Pinpoint the cell where the given text exists, returning its (X, Y) midpoint coordinate. 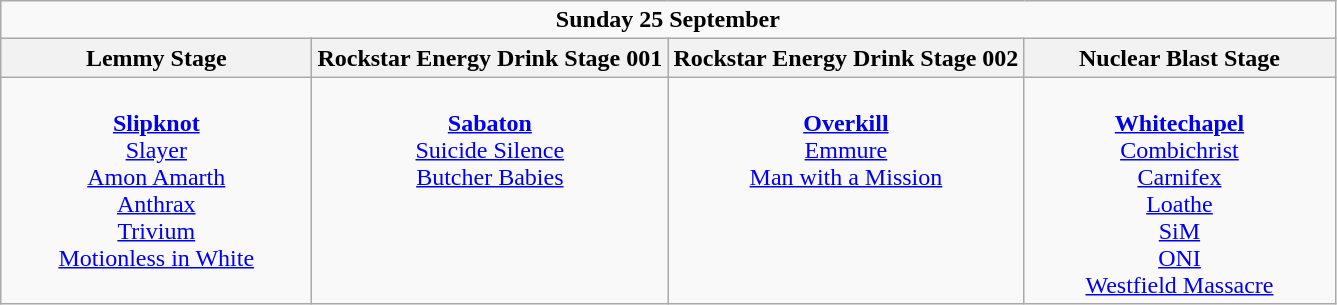
Rockstar Energy Drink Stage 002 (846, 58)
Nuclear Blast Stage (1180, 58)
Rockstar Energy Drink Stage 001 (490, 58)
Lemmy Stage (156, 58)
Slipknot Slayer Amon Amarth Anthrax Trivium Motionless in White (156, 190)
Overkill Emmure Man with a Mission (846, 190)
Sabaton Suicide Silence Butcher Babies (490, 190)
Sunday 25 September (668, 20)
Whitechapel Combichrist Carnifex Loathe SiM ONI Westfield Massacre (1180, 190)
